Detect which cell encompasses the target text, then output its [x, y] center coordinate. 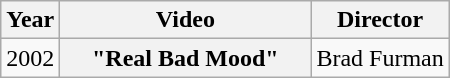
"Real Bad Mood" [186, 58]
Video [186, 20]
Brad Furman [380, 58]
2002 [30, 58]
Year [30, 20]
Director [380, 20]
